Output the (x, y) coordinate of the center of the cell containing the given text.  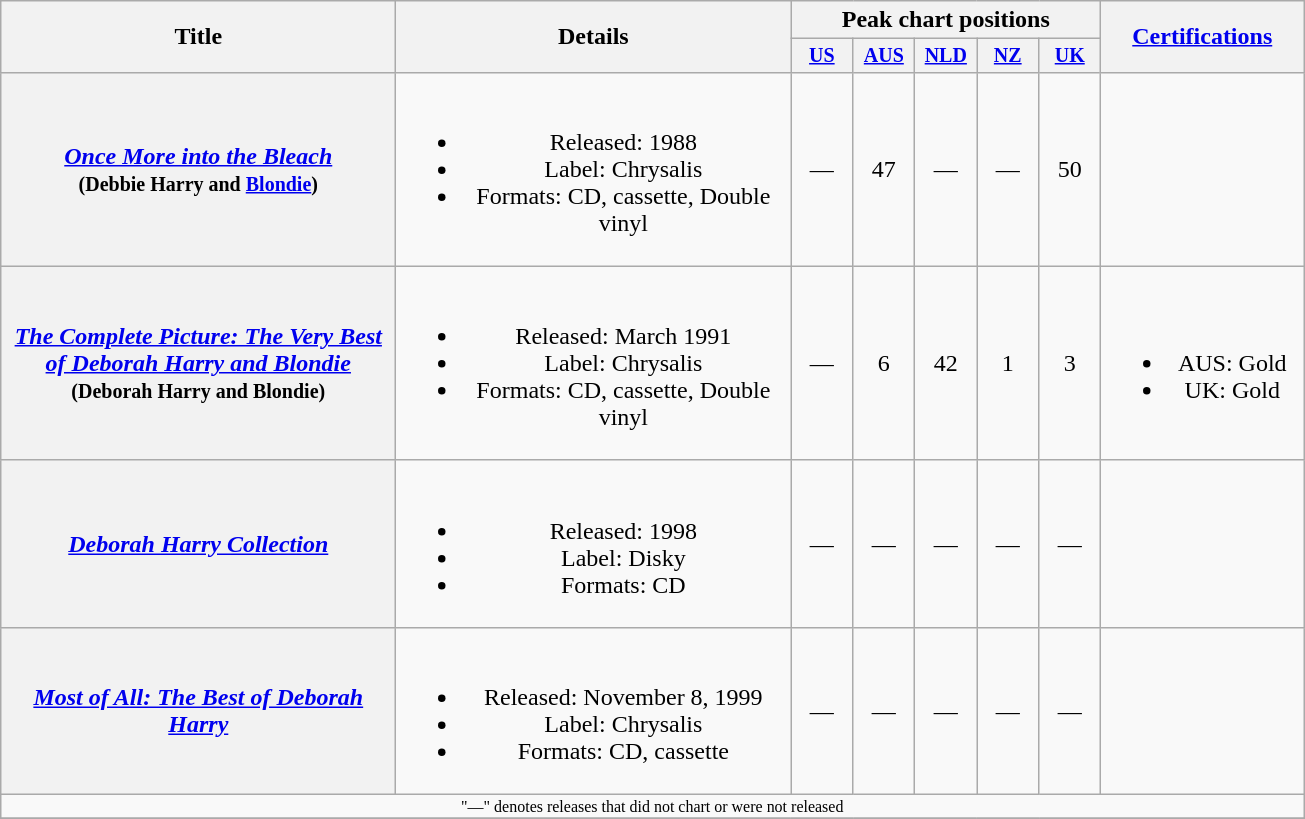
Released: March 1991Label: ChrysalisFormats: CD, cassette, Double vinyl (594, 363)
The Complete Picture: The Very Best of Deborah Harry and Blondie (Deborah Harry and Blondie) (198, 363)
47 (884, 169)
Deborah Harry Collection (198, 544)
AUS (884, 56)
"—" denotes releases that did not chart or were not released (652, 807)
42 (946, 363)
NZ (1008, 56)
3 (1070, 363)
Most of All: The Best of Deborah Harry (198, 710)
Peak chart positions (946, 20)
Once More into the Bleach (Debbie Harry and Blondie) (198, 169)
NLD (946, 56)
Certifications (1202, 37)
Title (198, 37)
1 (1008, 363)
Released: 1988Label: ChrysalisFormats: CD, cassette, Double vinyl (594, 169)
Released: November 8, 1999Label: ChrysalisFormats: CD, cassette (594, 710)
6 (884, 363)
AUS: GoldUK: Gold (1202, 363)
US (822, 56)
Released: 1998Label: DiskyFormats: CD (594, 544)
50 (1070, 169)
Details (594, 37)
UK (1070, 56)
